Scan for the cell matching the given text and deliver its [X, Y] coordinate at center. 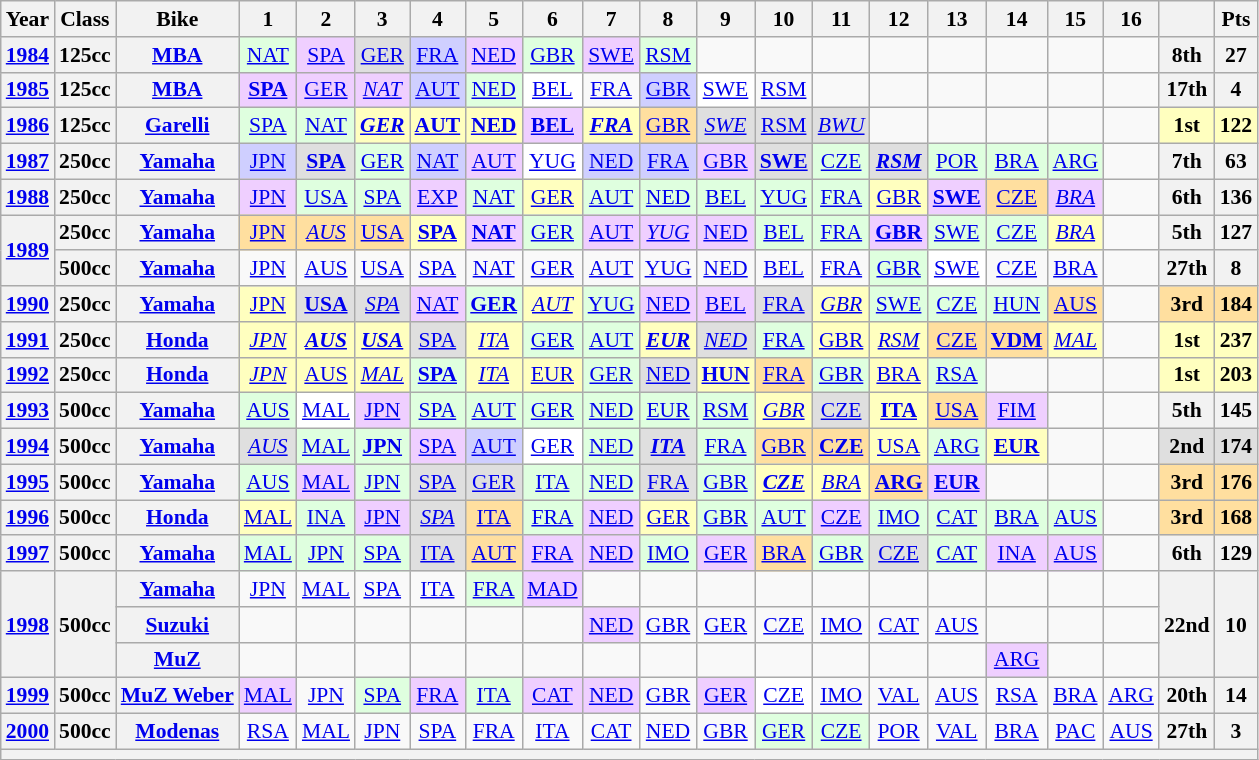
Class [85, 19]
1990 [28, 304]
Pts [1236, 19]
174 [1236, 447]
Suzuki [178, 625]
2000 [28, 732]
15 [1075, 19]
8th [1187, 55]
9 [725, 19]
1 [268, 19]
129 [1236, 554]
27 [1236, 55]
6 [552, 19]
168 [1236, 518]
Modenas [178, 732]
1999 [28, 696]
16 [1131, 19]
5 [494, 19]
Garelli [178, 126]
1988 [28, 197]
136 [1236, 197]
11 [842, 19]
1993 [28, 411]
1994 [28, 447]
22nd [1187, 624]
20th [1187, 696]
184 [1236, 304]
FIM [1017, 411]
1987 [28, 162]
7th [1187, 162]
1985 [28, 90]
1986 [28, 126]
BWU [842, 126]
7 [612, 19]
127 [1236, 233]
1997 [28, 554]
2nd [1187, 447]
12 [899, 19]
1989 [28, 250]
1991 [28, 340]
EXP [438, 197]
17th [1187, 90]
1998 [28, 624]
MAD [552, 589]
PAC [1075, 732]
MuZ Weber [178, 696]
1995 [28, 482]
13 [957, 19]
237 [1236, 340]
145 [1236, 411]
Year [28, 19]
MuZ [178, 660]
2 [326, 19]
VDM [1017, 340]
63 [1236, 162]
203 [1236, 375]
122 [1236, 126]
Bike [178, 19]
1996 [28, 518]
1984 [28, 55]
176 [1236, 482]
1992 [28, 375]
